Return the (x, y) coordinate for the center point of the cell that contains the specified text.  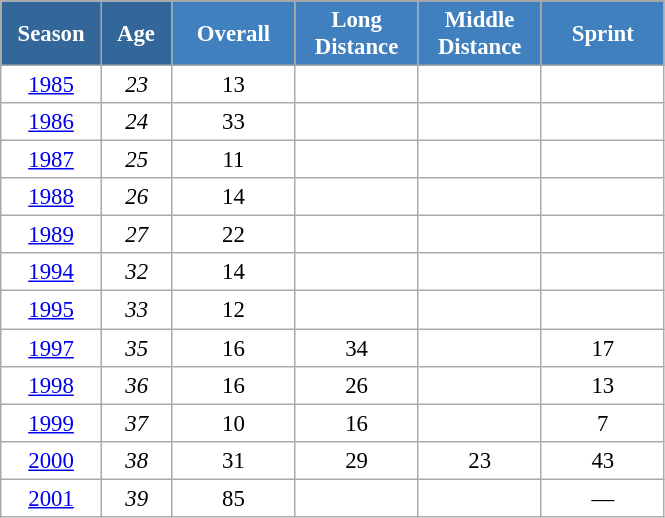
1995 (52, 310)
35 (136, 348)
24 (136, 122)
1998 (52, 385)
29 (356, 460)
Overall (234, 34)
37 (136, 423)
11 (234, 160)
22 (234, 235)
12 (234, 310)
36 (136, 385)
2001 (52, 498)
1988 (52, 197)
25 (136, 160)
1994 (52, 273)
39 (136, 498)
31 (234, 460)
1997 (52, 348)
1986 (52, 122)
34 (356, 348)
Long Distance (356, 34)
1999 (52, 423)
27 (136, 235)
Sprint (602, 34)
43 (602, 460)
1987 (52, 160)
10 (234, 423)
— (602, 498)
32 (136, 273)
Season (52, 34)
Middle Distance (480, 34)
7 (602, 423)
1985 (52, 85)
85 (234, 498)
2000 (52, 460)
Age (136, 34)
17 (602, 348)
38 (136, 460)
1989 (52, 235)
